Pinpoint the cell where the given text exists, returning its (x, y) midpoint coordinate. 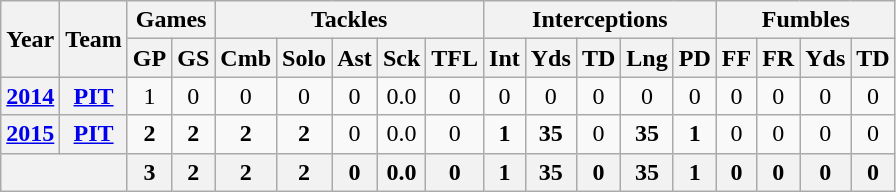
Interceptions (600, 20)
FR (778, 58)
GP (149, 58)
FF (736, 58)
PD (694, 58)
Solo (304, 58)
Int (505, 58)
Cmb (246, 58)
Lng (647, 58)
2015 (30, 134)
Fumbles (806, 20)
TFL (455, 58)
Ast (355, 58)
Games (170, 20)
GS (194, 58)
2014 (30, 96)
3 (149, 172)
Year (30, 39)
Team (94, 39)
Tackles (350, 20)
Sck (401, 58)
